Find where the given text appears and provide that cell's center as [X, Y] coordinate. 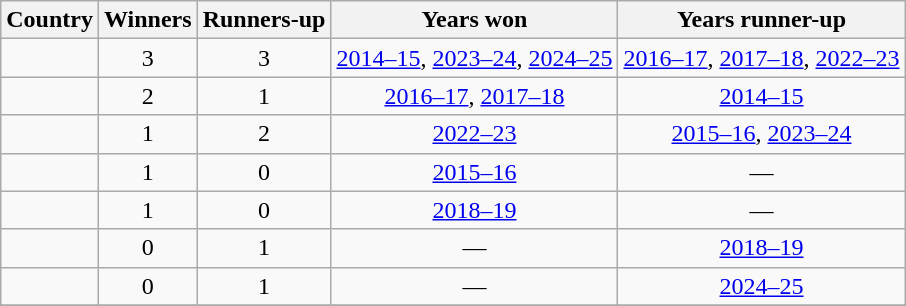
2015–16 [474, 172]
Winners [148, 20]
Runners-up [264, 20]
2022–23 [474, 134]
2016–17, 2017–18 [474, 96]
2024–25 [762, 286]
Country [50, 20]
2016–17, 2017–18, 2022–23 [762, 58]
Years runner-up [762, 20]
Years won [474, 20]
2015–16, 2023–24 [762, 134]
2014–15, 2023–24, 2024–25 [474, 58]
2014–15 [762, 96]
